Determine the [X, Y] coordinate at the center of the cell enclosing the given text.  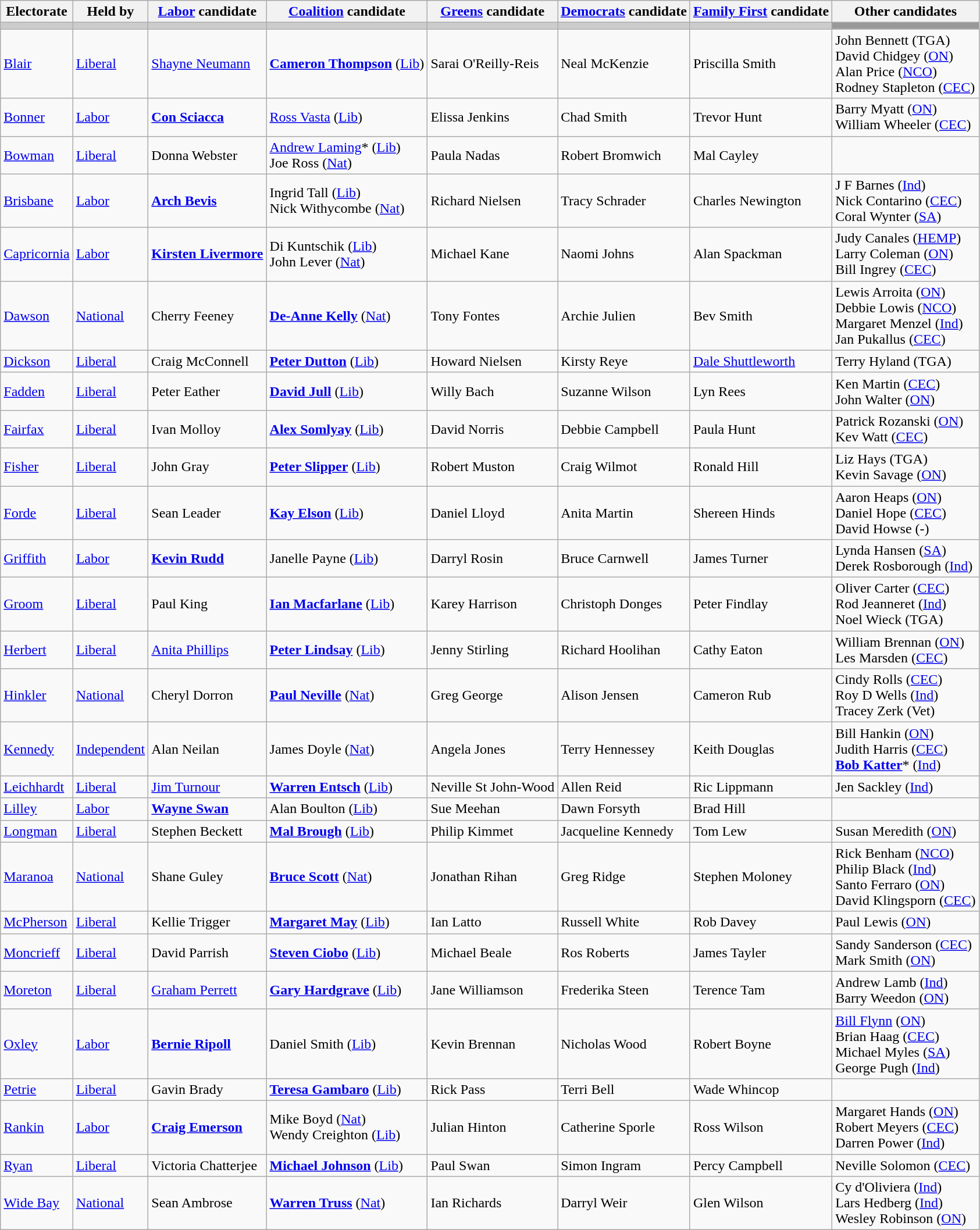
Patrick Rozanski (ON)Kev Watt (CEC) [906, 429]
Michael Beale [493, 953]
Kellie Trigger [207, 922]
Other candidates [906, 12]
Richard Hoolihan [624, 650]
Kirsten Livermore [207, 254]
Ingrid Tall (Lib)Nick Withycombe (Nat) [347, 201]
Ros Roberts [624, 953]
Petrie [37, 1089]
Wade Whincop [761, 1089]
Kirsty Reye [624, 361]
Held by [111, 12]
Bernie Ripoll [207, 1043]
Coalition candidate [347, 12]
David Parrish [207, 953]
Paul Lewis (ON) [906, 922]
Bill Flynn (ON)Brian Haag (CEC)Michael Myles (SA)George Pugh (Ind) [906, 1043]
Shereen Hinds [761, 513]
Bonner [37, 117]
Judy Canales (HEMP)Larry Coleman (ON)Bill Ingrey (CEC) [906, 254]
Lynda Hansen (SA)Derek Rosborough (Ind) [906, 558]
Terri Bell [624, 1089]
Cheryl Dorron [207, 696]
Tony Fontes [493, 315]
Moncrieff [37, 953]
Jenny Stirling [493, 650]
Wayne Swan [207, 809]
James Doyle (Nat) [347, 749]
Sarai O'Reilly-Reis [493, 64]
Bill Hankin (ON)Judith Harris (CEC)Bob Katter* (Ind) [906, 749]
Darryl Weir [624, 1203]
Glen Wilson [761, 1203]
Craig Emerson [207, 1127]
Ivan Molloy [207, 429]
Ken Martin (CEC)John Walter (ON) [906, 391]
Greens candidate [493, 12]
Hinkler [37, 696]
Di Kuntschik (Lib)John Lever (Nat) [347, 254]
Dawn Forsyth [624, 809]
Janelle Payne (Lib) [347, 558]
Cathy Eaton [761, 650]
Trevor Hunt [761, 117]
Naomi Johns [624, 254]
Charles Newington [761, 201]
Cy d'Oliviera (Ind)Lars Hedberg (Ind)Wesley Robinson (ON) [906, 1203]
Howard Nielsen [493, 361]
Lewis Arroita (ON)Debbie Lowis (NCO)Margaret Menzel (Ind)Jan Pukallus (CEC) [906, 315]
Independent [111, 749]
Ross Vasta (Lib) [347, 117]
Alan Neilan [207, 749]
Electorate [37, 12]
Tom Lew [761, 831]
Kevin Rudd [207, 558]
Robert Bromwich [624, 155]
Fairfax [37, 429]
Arch Bevis [207, 201]
Greg Ridge [624, 877]
Maranoa [37, 877]
Percy Campbell [761, 1165]
De-Anne Kelly (Nat) [347, 315]
Terence Tam [761, 990]
Brisbane [37, 201]
Herbert [37, 650]
Mal Brough (Lib) [347, 831]
Bruce Carnwell [624, 558]
Stephen Moloney [761, 877]
Bev Smith [761, 315]
Lilley [37, 809]
James Turner [761, 558]
Shayne Neumann [207, 64]
J F Barnes (Ind)Nick Contarino (CEC)Coral Wynter (SA) [906, 201]
Margaret May (Lib) [347, 922]
Cameron Rub [761, 696]
Mal Cayley [761, 155]
Suzanne Wilson [624, 391]
Craig McConnell [207, 361]
Wide Bay [37, 1203]
David Norris [493, 429]
Labor candidate [207, 12]
Robert Muston [493, 466]
Ian Latto [493, 922]
Democrats candidate [624, 12]
Karey Harrison [493, 604]
Jacqueline Kennedy [624, 831]
Victoria Chatterjee [207, 1165]
Brad Hill [761, 809]
Oxley [37, 1043]
David Jull (Lib) [347, 391]
Archie Julien [624, 315]
Bowman [37, 155]
Russell White [624, 922]
Longman [37, 831]
Michael Kane [493, 254]
Cameron Thompson (Lib) [347, 64]
Dickson [37, 361]
Alison Jensen [624, 696]
Gary Hardgrave (Lib) [347, 990]
Allen Reid [624, 787]
Sandy Sanderson (CEC)Mark Smith (ON) [906, 953]
Teresa Gambaro (Lib) [347, 1089]
Christoph Donges [624, 604]
Daniel Lloyd [493, 513]
Fisher [37, 466]
Peter Findlay [761, 604]
Shane Guley [207, 877]
Alan Boulton (Lib) [347, 809]
Nicholas Wood [624, 1043]
Kay Elson (Lib) [347, 513]
Oliver Carter (CEC)Rod Jeanneret (Ind)Noel Wieck (TGA) [906, 604]
Ryan [37, 1165]
Alan Spackman [761, 254]
Robert Boyne [761, 1043]
Craig Wilmot [624, 466]
Peter Slipper (Lib) [347, 466]
Paul Swan [493, 1165]
Dawson [37, 315]
Neville Solomon (CEC) [906, 1165]
Kennedy [37, 749]
Peter Eather [207, 391]
Gavin Brady [207, 1089]
Blair [37, 64]
Terry Hyland (TGA) [906, 361]
Julian Hinton [493, 1127]
Liz Hays (TGA)Kevin Savage (ON) [906, 466]
Stephen Beckett [207, 831]
Paul King [207, 604]
Cindy Rolls (CEC)Roy D Wells (Ind)Tracey Zerk (Vet) [906, 696]
Ian Macfarlane (Lib) [347, 604]
Greg George [493, 696]
Chad Smith [624, 117]
Ric Lippmann [761, 787]
James Tayler [761, 953]
Frederika Steen [624, 990]
Aaron Heaps (ON)Daniel Hope (CEC)David Howse (-) [906, 513]
Dale Shuttleworth [761, 361]
Simon Ingram [624, 1165]
Fadden [37, 391]
Tracy Schrader [624, 201]
Moreton [37, 990]
Steven Ciobo (Lib) [347, 953]
Willy Bach [493, 391]
Andrew Laming* (Lib)Joe Ross (Nat) [347, 155]
Graham Perrett [207, 990]
Sean Leader [207, 513]
McPherson [37, 922]
Ian Richards [493, 1203]
Neville St John-Wood [493, 787]
Griffith [37, 558]
Paul Neville (Nat) [347, 696]
Anita Martin [624, 513]
Andrew Lamb (Ind)Barry Weedon (ON) [906, 990]
Sue Meehan [493, 809]
Catherine Sporle [624, 1127]
Terry Hennessey [624, 749]
Mike Boyd (Nat)Wendy Creighton (Lib) [347, 1127]
Jonathan Rihan [493, 877]
Bruce Scott (Nat) [347, 877]
Warren Truss (Nat) [347, 1203]
Peter Dutton (Lib) [347, 361]
Angela Jones [493, 749]
Susan Meredith (ON) [906, 831]
Michael Johnson (Lib) [347, 1165]
Jane Williamson [493, 990]
Peter Lindsay (Lib) [347, 650]
Ross Wilson [761, 1127]
Leichhardt [37, 787]
Priscilla Smith [761, 64]
Groom [37, 604]
Keith Douglas [761, 749]
John Gray [207, 466]
Barry Myatt (ON)William Wheeler (CEC) [906, 117]
Darryl Rosin [493, 558]
Anita Phillips [207, 650]
Richard Nielsen [493, 201]
Alex Somlyay (Lib) [347, 429]
Rick Benham (NCO)Philip Black (Ind)Santo Ferraro (ON)David Klingsporn (CEC) [906, 877]
Paula Hunt [761, 429]
Kevin Brennan [493, 1043]
Elissa Jenkins [493, 117]
Margaret Hands (ON)Robert Meyers (CEC)Darren Power (Ind) [906, 1127]
Paula Nadas [493, 155]
Debbie Campbell [624, 429]
Lyn Rees [761, 391]
William Brennan (ON)Les Marsden (CEC) [906, 650]
Jim Turnour [207, 787]
Neal McKenzie [624, 64]
Cherry Feeney [207, 315]
Capricornia [37, 254]
John Bennett (TGA)David Chidgey (ON)Alan Price (NCO)Rodney Stapleton (CEC) [906, 64]
Forde [37, 513]
Sean Ambrose [207, 1203]
Jen Sackley (Ind) [906, 787]
Family First candidate [761, 12]
Rob Davey [761, 922]
Philip Kimmet [493, 831]
Warren Entsch (Lib) [347, 787]
Rick Pass [493, 1089]
Ronald Hill [761, 466]
Con Sciacca [207, 117]
Donna Webster [207, 155]
Daniel Smith (Lib) [347, 1043]
Rankin [37, 1127]
